Find where the given text appears and provide that cell's center as (X, Y) coordinate. 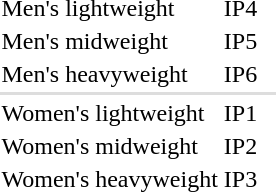
IP6 (240, 74)
Men's midweight (110, 41)
Men's heavyweight (110, 74)
IP1 (240, 113)
Women's lightweight (110, 113)
IP2 (240, 146)
Women's midweight (110, 146)
IP5 (240, 41)
